Output the (x, y) coordinate of the center of the cell containing the given text.  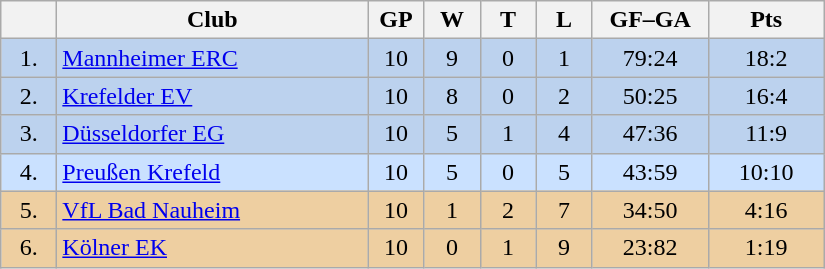
50:25 (650, 96)
Club (212, 20)
4. (29, 172)
43:59 (650, 172)
4 (564, 134)
Mannheimer ERC (212, 58)
Düsseldorfer EG (212, 134)
8 (452, 96)
T (508, 20)
7 (564, 210)
79:24 (650, 58)
4:16 (766, 210)
16:4 (766, 96)
L (564, 20)
11:9 (766, 134)
Krefelder EV (212, 96)
Pts (766, 20)
1:19 (766, 248)
23:82 (650, 248)
Preußen Krefeld (212, 172)
1. (29, 58)
W (452, 20)
VfL Bad Nauheim (212, 210)
Kölner EK (212, 248)
2. (29, 96)
GP (396, 20)
3. (29, 134)
5. (29, 210)
47:36 (650, 134)
6. (29, 248)
GF–GA (650, 20)
34:50 (650, 210)
10:10 (766, 172)
18:2 (766, 58)
